Find where the given text appears and provide that cell's center as (X, Y) coordinate. 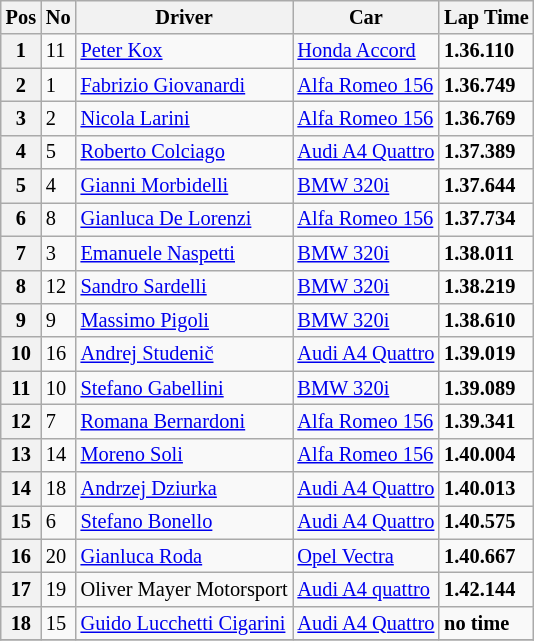
Massimo Pigoli (184, 320)
Stefano Bonello (184, 522)
Stefano Gabellini (184, 388)
1.37.644 (486, 186)
Gianluca Roda (184, 556)
Andrzej Dziurka (184, 489)
Driver (184, 17)
19 (58, 589)
1.38.610 (486, 320)
Gianni Morbidelli (184, 186)
20 (58, 556)
No (58, 17)
Moreno Soli (184, 455)
Lap Time (486, 17)
1.37.389 (486, 152)
Fabrizio Giovanardi (184, 85)
17 (21, 589)
Sandro Sardelli (184, 287)
1.36.749 (486, 85)
1.39.341 (486, 421)
Romana Bernardoni (184, 421)
1.40.004 (486, 455)
Oliver Mayer Motorsport (184, 589)
1.37.734 (486, 219)
1.38.011 (486, 253)
Opel Vectra (366, 556)
Audi A4 quattro (366, 589)
1.36.110 (486, 51)
Roberto Colciago (184, 152)
Peter Kox (184, 51)
1.42.144 (486, 589)
1.36.769 (486, 118)
1.40.667 (486, 556)
1.38.219 (486, 287)
1.39.019 (486, 354)
Pos (21, 17)
Guido Lucchetti Cigarini (184, 623)
1.40.013 (486, 489)
Nicola Larini (184, 118)
no time (486, 623)
Honda Accord (366, 51)
Andrej Studenič (184, 354)
1.39.089 (486, 388)
Car (366, 17)
1.40.575 (486, 522)
Emanuele Naspetti (184, 253)
Gianluca De Lorenzi (184, 219)
13 (21, 455)
